Locate the cell with the specified text and output its [x, y] center coordinate. 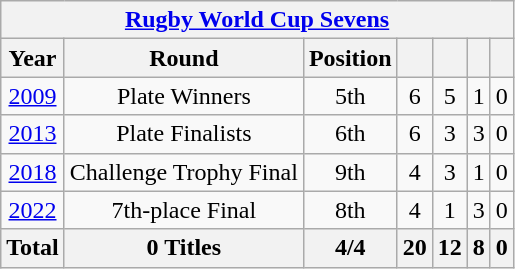
Round [184, 58]
Plate Winners [184, 96]
Position [350, 58]
2022 [33, 210]
2018 [33, 172]
Plate Finalists [184, 134]
8 [478, 248]
5th [350, 96]
6th [350, 134]
Year [33, 58]
7th-place Final [184, 210]
12 [450, 248]
Total [33, 248]
5 [450, 96]
4/4 [350, 248]
2013 [33, 134]
Rugby World Cup Sevens [258, 20]
0 Titles [184, 248]
8th [350, 210]
9th [350, 172]
20 [414, 248]
Challenge Trophy Final [184, 172]
2009 [33, 96]
